Pinpoint the cell where the given text exists, returning its [x, y] midpoint coordinate. 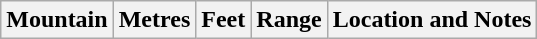
Location and Notes [432, 20]
Mountain [57, 20]
Metres [154, 20]
Feet [224, 20]
Range [289, 20]
